Extract the [X, Y] coordinate from the center of the cell holding the provided text.  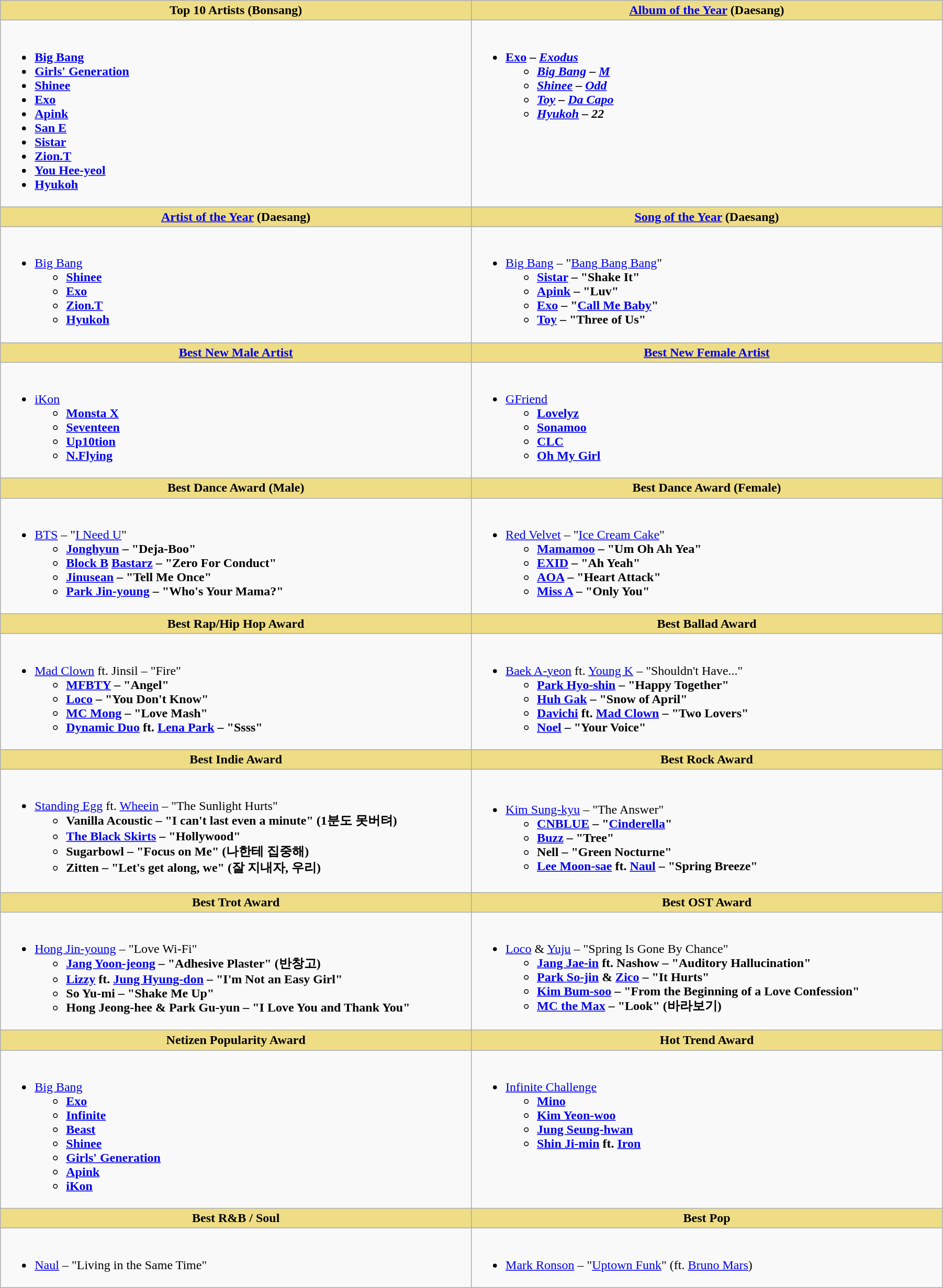
Best Dance Award (Female) [707, 488]
Best R&B / Soul [236, 1218]
Top 10 Artists (Bonsang) [236, 10]
Best Trot Award [236, 902]
Best Ballad Award [707, 624]
Best Pop [707, 1218]
Best OST Award [707, 902]
Best Dance Award (Male) [236, 488]
Infinite ChallengeMinoKim Yeon-wooJung Seung-hwanShin Ji-min ft. Iron [707, 1129]
Naul – "Living in the Same Time" [236, 1258]
Mark Ronson – "Uptown Funk" (ft. Bruno Mars) [707, 1258]
Big BangGirls' GenerationShineeExoApinkSan ESistarZion.TYou Hee-yeolHyukoh [236, 114]
BTS – "I Need U"Jonghyun – "Deja-Boo"Block B Bastarz – "Zero For Conduct"Jinusean – "Tell Me Once"Park Jin-young – "Who's Your Mama?" [236, 556]
Hot Trend Award [707, 1040]
Red Velvet – "Ice Cream Cake"Mamamoo – "Um Oh Ah Yea"EXID – "Ah Yeah"AOA – "Heart Attack"Miss A – "Only You" [707, 556]
Best New Male Artist [236, 352]
Best Indie Award [236, 759]
Best Rap/Hip Hop Award [236, 624]
Kim Sung-kyu – "The Answer"CNBLUE – "Cinderella"Buzz – "Tree"Nell – "Green Nocturne"Lee Moon-sae ft. Naul – "Spring Breeze" [707, 830]
Netizen Popularity Award [236, 1040]
Artist of the Year (Daesang) [236, 217]
Big BangExoInfiniteBeastShineeGirls' GenerationApinkiKon [236, 1129]
GFriendLovelyzSonamooCLCOh My Girl [707, 420]
Mad Clown ft. Jinsil – "Fire"MFBTY – "Angel"Loco – "You Don't Know"MC Mong – "Love Mash"Dynamic Duo ft. Lena Park – "Ssss" [236, 691]
Best New Female Artist [707, 352]
Best Rock Award [707, 759]
Song of the Year (Daesang) [707, 217]
Big Bang – "Bang Bang Bang"Sistar – "Shake It"Apink – "Luv"Exo – "Call Me Baby"Toy – "Three of Us" [707, 285]
Big BangShineeExoZion.THyukoh [236, 285]
Exo – ExodusBig Bang – MShinee – OddToy – Da CapoHyukoh – 22 [707, 114]
iKonMonsta XSeventeenUp10tionN.Flying [236, 420]
Album of the Year (Daesang) [707, 10]
